Capture the cell that displays the provided text and extract its (X, Y) central coordinate. 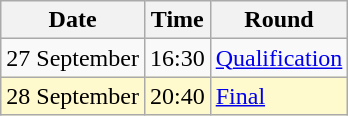
Date (73, 20)
16:30 (177, 58)
28 September (73, 96)
Qualification (279, 58)
20:40 (177, 96)
Final (279, 96)
Time (177, 20)
Round (279, 20)
27 September (73, 58)
